Output the (x, y) coordinate of the center of the cell containing the given text.  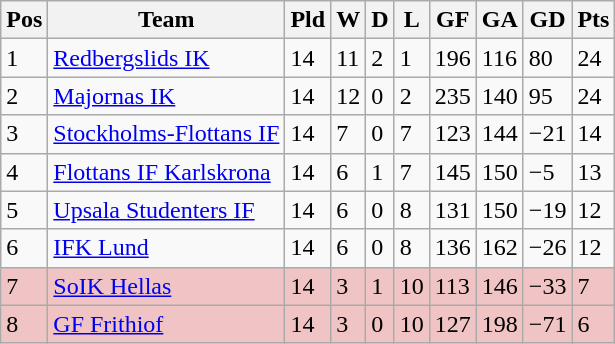
162 (500, 248)
GD (548, 20)
Majornas IK (166, 96)
123 (452, 134)
−19 (548, 210)
127 (452, 324)
−33 (548, 286)
145 (452, 172)
GA (500, 20)
Flottans IF Karlskrona (166, 172)
Pos (24, 20)
136 (452, 248)
−21 (548, 134)
140 (500, 96)
116 (500, 58)
D (380, 20)
13 (594, 172)
Pld (308, 20)
196 (452, 58)
−5 (548, 172)
11 (348, 58)
−71 (548, 324)
95 (548, 96)
Team (166, 20)
235 (452, 96)
IFK Lund (166, 248)
L (412, 20)
GF Frithiof (166, 324)
SoIK Hellas (166, 286)
W (348, 20)
131 (452, 210)
146 (500, 286)
Upsala Studenters IF (166, 210)
Stockholms-Flottans IF (166, 134)
4 (24, 172)
198 (500, 324)
GF (452, 20)
144 (500, 134)
−26 (548, 248)
Pts (594, 20)
5 (24, 210)
Redbergslids IK (166, 58)
113 (452, 286)
80 (548, 58)
